Pinpoint the cell where the given text exists, returning its (X, Y) midpoint coordinate. 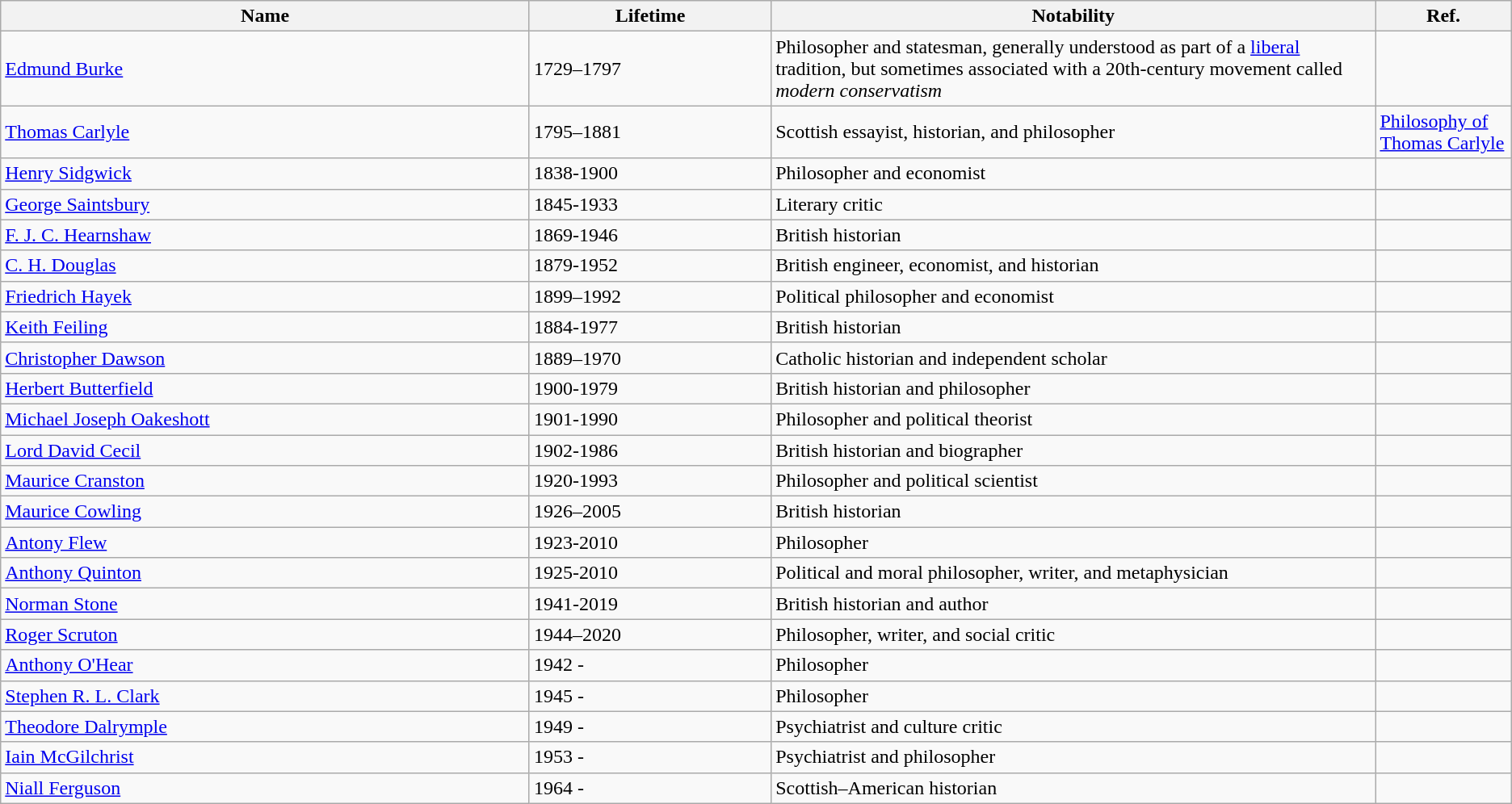
1884-1977 (649, 327)
Psychiatrist and culture critic (1073, 727)
Lord David Cecil (265, 450)
Norman Stone (265, 604)
Thomas Carlyle (265, 132)
Friedrich Hayek (265, 296)
British historian and author (1073, 604)
1795–1881 (649, 132)
1879-1952 (649, 266)
Herbert Butterfield (265, 388)
British engineer, economist, and historian (1073, 266)
Scottish–American historian (1073, 788)
Name (265, 16)
George Saintsbury (265, 204)
Philosopher and political scientist (1073, 481)
1901-1990 (649, 419)
Political philosopher and economist (1073, 296)
1944–2020 (649, 634)
F. J. C. Hearnshaw (265, 235)
1899–1992 (649, 296)
Theodore Dalrymple (265, 727)
Anthony O'Hear (265, 665)
Literary critic (1073, 204)
C. H. Douglas (265, 266)
1964 - (649, 788)
Iain McGilchrist (265, 757)
1941-2019 (649, 604)
Anthony Quinton (265, 573)
Christopher Dawson (265, 358)
Henry Sidgwick (265, 174)
1889–1970 (649, 358)
Philosopher and economist (1073, 174)
1838-1900 (649, 174)
Stephen R. L. Clark (265, 696)
1945 - (649, 696)
1729–1797 (649, 69)
1845-1933 (649, 204)
Psychiatrist and philosopher (1073, 757)
1902-1986 (649, 450)
Maurice Cranston (265, 481)
British historian and biographer (1073, 450)
1869-1946 (649, 235)
Scottish essayist, historian, and philosopher (1073, 132)
Notability (1073, 16)
Keith Feiling (265, 327)
1926–2005 (649, 512)
1925-2010 (649, 573)
Catholic historian and independent scholar (1073, 358)
British historian and philosopher (1073, 388)
1920-1993 (649, 481)
Philosopher and political theorist (1073, 419)
1900-1979 (649, 388)
Ref. (1443, 16)
Antony Flew (265, 542)
Roger Scruton (265, 634)
Philosopher, writer, and social critic (1073, 634)
Philosophy of Thomas Carlyle (1443, 132)
1949 - (649, 727)
Political and moral philosopher, writer, and metaphysician (1073, 573)
1953 - (649, 757)
1923-2010 (649, 542)
Edmund Burke (265, 69)
Maurice Cowling (265, 512)
1942 - (649, 665)
Lifetime (649, 16)
Niall Ferguson (265, 788)
Michael Joseph Oakeshott (265, 419)
